Pinpoint the cell where the given text exists, returning its [X, Y] midpoint coordinate. 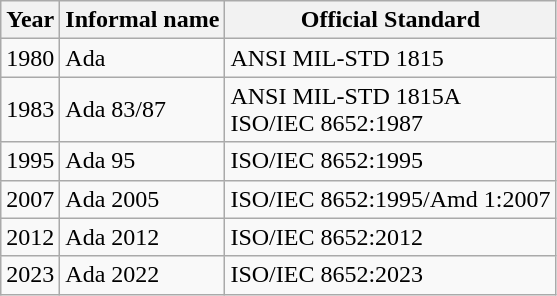
Ada 2012 [142, 237]
Year [30, 20]
Ada 2022 [142, 275]
Ada 95 [142, 161]
2007 [30, 199]
ANSI MIL-STD 1815AISO/IEC 8652:1987 [390, 110]
Ada 83/87 [142, 110]
Ada 2005 [142, 199]
1995 [30, 161]
Informal name [142, 20]
1983 [30, 110]
Official Standard [390, 20]
Ada [142, 58]
ANSI MIL-STD 1815 [390, 58]
ISO/IEC 8652:2023 [390, 275]
1980 [30, 58]
2023 [30, 275]
ISO/IEC 8652:1995 [390, 161]
ISO/IEC 8652:2012 [390, 237]
2012 [30, 237]
ISO/IEC 8652:1995/Amd 1:2007 [390, 199]
